Return [X, Y] of the center of cell containing provided text 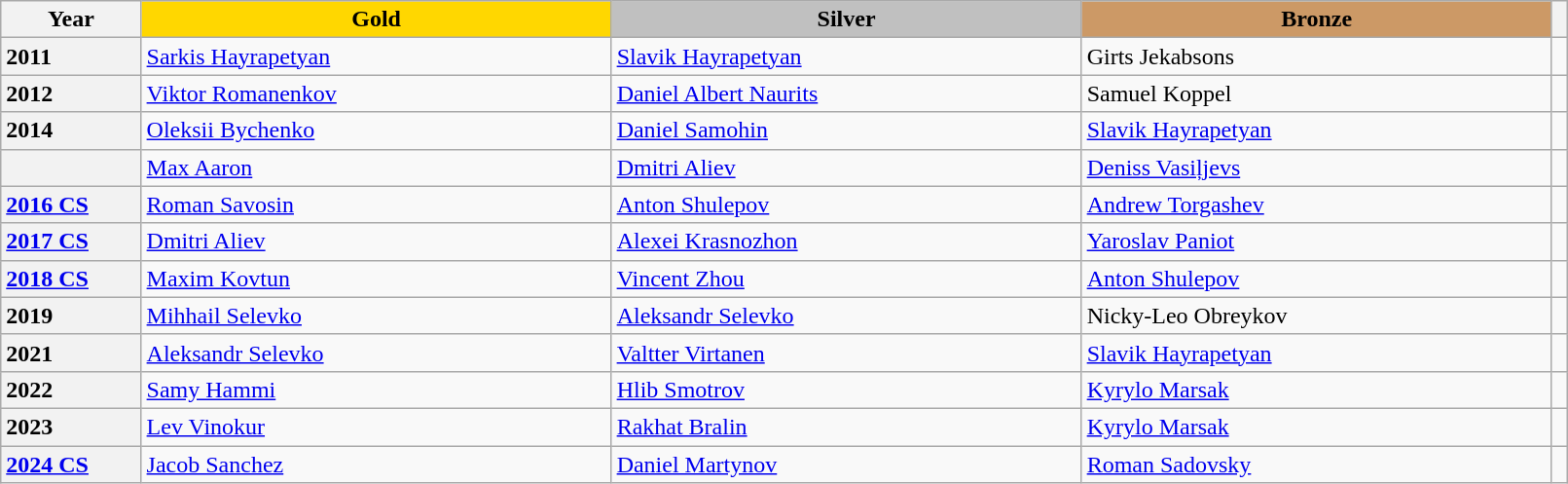
2024 CS [71, 465]
2011 [71, 56]
Silver [847, 19]
Daniel Samohin [847, 130]
Gold [376, 19]
2014 [71, 130]
Girts Jekabsons [1316, 56]
2019 [71, 316]
Jacob Sanchez [376, 465]
Roman Sadovsky [1316, 465]
Samy Hammi [376, 390]
Oleksii Bychenko [376, 130]
Viktor Romanenkov [376, 93]
Samuel Koppel [1316, 93]
Sarkis Hayrapetyan [376, 56]
2023 [71, 427]
Rakhat Bralin [847, 427]
Deniss Vasiļjevs [1316, 168]
Mihhail Selevko [376, 316]
Vincent Zhou [847, 279]
Daniel Martynov [847, 465]
Yaroslav Paniot [1316, 242]
2021 [71, 353]
Nicky-Leo Obreykov [1316, 316]
Year [71, 19]
Maxim Kovtun [376, 279]
Alexei Krasnozhon [847, 242]
Andrew Torgashev [1316, 205]
Max Aaron [376, 168]
2016 CS [71, 205]
Daniel Albert Naurits [847, 93]
Roman Savosin [376, 205]
Valtter Virtanen [847, 353]
Bronze [1316, 19]
2017 CS [71, 242]
2022 [71, 390]
2012 [71, 93]
Hlib Smotrov [847, 390]
2018 CS [71, 279]
Lev Vinokur [376, 427]
